Capture the cell that displays the provided text and extract its [X, Y] central coordinate. 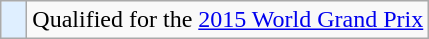
Qualified for the 2015 World Grand Prix [228, 20]
